Determine the [x, y] coordinate at the center of the cell enclosing the given text.  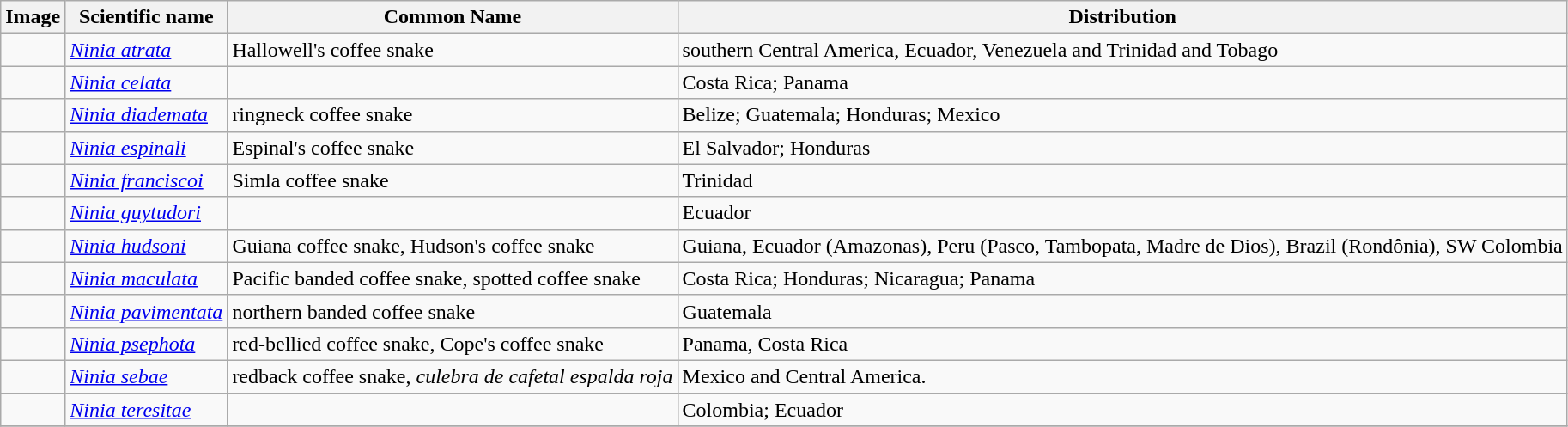
Ninia maculata [146, 278]
Simla coffee snake [453, 180]
Ecuador [1122, 213]
redback coffee snake, culebra de cafetal espalda roja [453, 376]
Ninia atrata [146, 50]
Costa Rica; Panama [1122, 82]
Colombia; Ecuador [1122, 410]
Pacific banded coffee snake, spotted coffee snake [453, 278]
Guiana coffee snake, Hudson's coffee snake [453, 246]
Ninia pavimentata [146, 311]
Espinal's coffee snake [453, 148]
Image [33, 17]
Distribution [1122, 17]
Trinidad [1122, 180]
red-bellied coffee snake, Cope's coffee snake [453, 344]
Panama, Costa Rica [1122, 344]
Ninia hudsoni [146, 246]
Hallowell's coffee snake [453, 50]
Ninia guytudori [146, 213]
Ninia franciscoi [146, 180]
southern Central America, Ecuador, Venezuela and Trinidad and Tobago [1122, 50]
ringneck coffee snake [453, 115]
Scientific name [146, 17]
Belize; Guatemala; Honduras; Mexico [1122, 115]
Ninia sebae [146, 376]
Mexico and Central America. [1122, 376]
Ninia psephota [146, 344]
Common Name [453, 17]
Costa Rica; Honduras; Nicaragua; Panama [1122, 278]
Guatemala [1122, 311]
Ninia teresitae [146, 410]
northern banded coffee snake [453, 311]
Ninia espinali [146, 148]
Ninia celata [146, 82]
El Salvador; Honduras [1122, 148]
Guiana, Ecuador (Amazonas), Peru (Pasco, Tambopata, Madre de Dios), Brazil (Rondônia), SW Colombia [1122, 246]
Ninia diademata [146, 115]
